Identify which cell holds the provided text, then report its (X, Y) central coordinate. 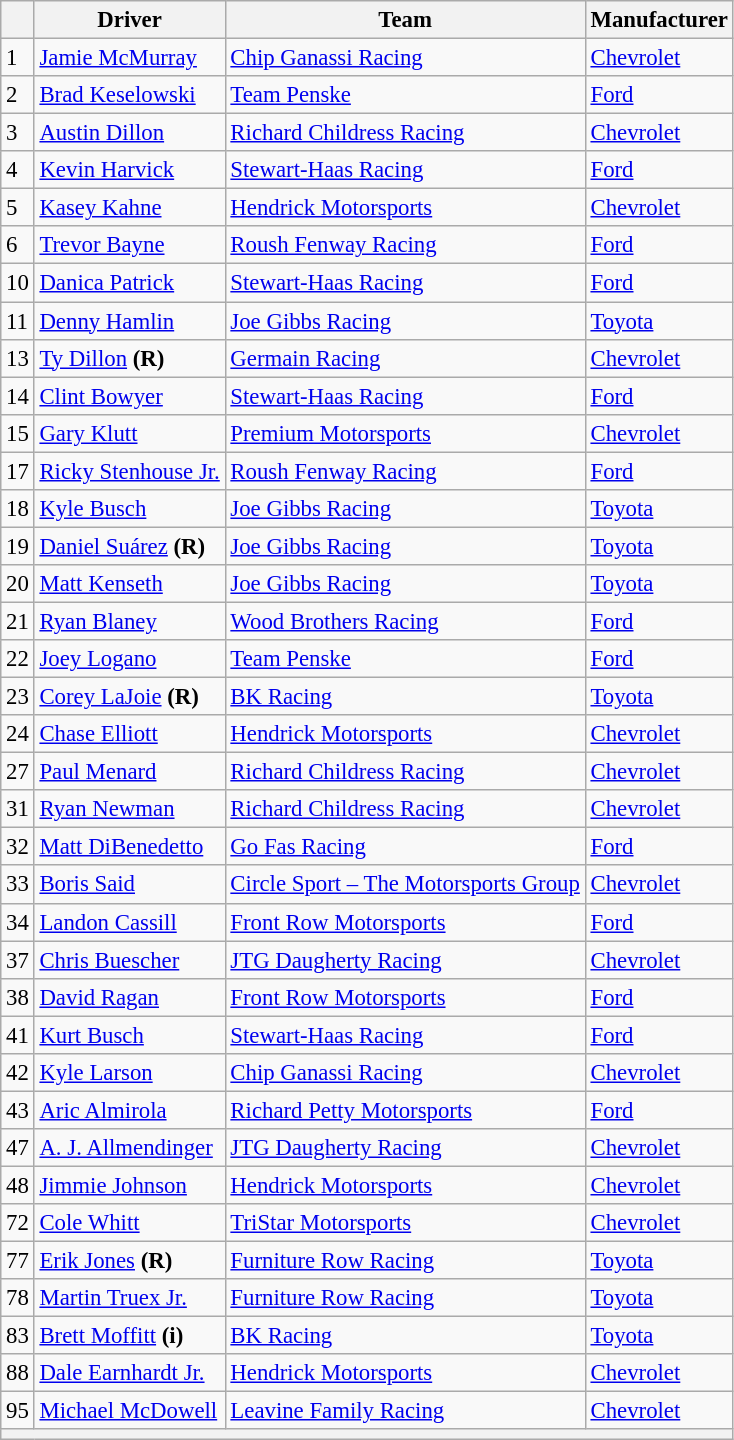
37 (18, 960)
38 (18, 997)
Austin Dillon (130, 133)
Wood Brothers Racing (405, 621)
Leavine Family Racing (405, 1411)
Daniel Suárez (R) (130, 546)
88 (18, 1373)
Gary Klutt (130, 433)
Premium Motorsports (405, 433)
1 (18, 58)
Dale Earnhardt Jr. (130, 1373)
19 (18, 546)
Circle Sport – The Motorsports Group (405, 885)
31 (18, 809)
3 (18, 133)
15 (18, 433)
Martin Truex Jr. (130, 1298)
Germain Racing (405, 358)
Manufacturer (659, 20)
Erik Jones (R) (130, 1261)
Matt Kenseth (130, 584)
Richard Petty Motorsports (405, 1110)
Kyle Larson (130, 1073)
Michael McDowell (130, 1411)
Aric Almirola (130, 1110)
33 (18, 885)
Kasey Kahne (130, 208)
Denny Hamlin (130, 321)
Paul Menard (130, 772)
Boris Said (130, 885)
6 (18, 245)
5 (18, 208)
Kyle Busch (130, 509)
Jamie McMurray (130, 58)
13 (18, 358)
Jimmie Johnson (130, 1185)
48 (18, 1185)
Chris Buescher (130, 960)
Matt DiBenedetto (130, 847)
Kurt Busch (130, 1035)
43 (18, 1110)
Trevor Bayne (130, 245)
Kevin Harvick (130, 170)
34 (18, 922)
A. J. Allmendinger (130, 1148)
Ryan Newman (130, 809)
Ricky Stenhouse Jr. (130, 471)
24 (18, 734)
Corey LaJoie (R) (130, 697)
95 (18, 1411)
83 (18, 1336)
47 (18, 1148)
Go Fas Racing (405, 847)
Cole Whitt (130, 1223)
Team (405, 20)
Ty Dillon (R) (130, 358)
2 (18, 95)
Landon Cassill (130, 922)
Driver (130, 20)
20 (18, 584)
Ryan Blaney (130, 621)
Brett Moffitt (i) (130, 1336)
18 (18, 509)
David Ragan (130, 997)
TriStar Motorsports (405, 1223)
78 (18, 1298)
Clint Bowyer (130, 396)
11 (18, 321)
41 (18, 1035)
4 (18, 170)
72 (18, 1223)
77 (18, 1261)
27 (18, 772)
17 (18, 471)
32 (18, 847)
Chase Elliott (130, 734)
42 (18, 1073)
22 (18, 659)
14 (18, 396)
Danica Patrick (130, 283)
Brad Keselowski (130, 95)
10 (18, 283)
23 (18, 697)
21 (18, 621)
Joey Logano (130, 659)
